Find where the given text appears and provide that cell's center as (x, y) coordinate. 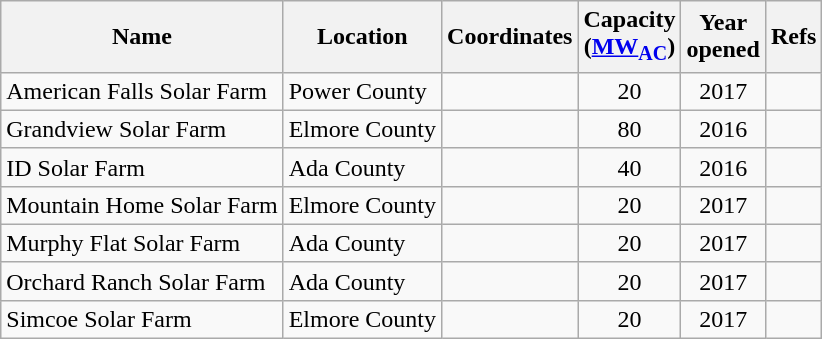
Orchard Ranch Solar Farm (142, 281)
Name (142, 36)
Capacity(MWAC) (630, 36)
ID Solar Farm (142, 167)
Simcoe Solar Farm (142, 319)
80 (630, 129)
Yearopened (723, 36)
Murphy Flat Solar Farm (142, 243)
Mountain Home Solar Farm (142, 205)
Coordinates (510, 36)
American Falls Solar Farm (142, 91)
Grandview Solar Farm (142, 129)
Refs (793, 36)
40 (630, 167)
Power County (362, 91)
Location (362, 36)
